Capture the cell that displays the provided text and extract its (x, y) central coordinate. 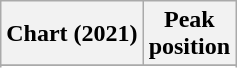
Peakposition (189, 34)
Chart (2021) (72, 34)
